For the text-containing cell, return its midpoint in (X, Y) coordinate format. 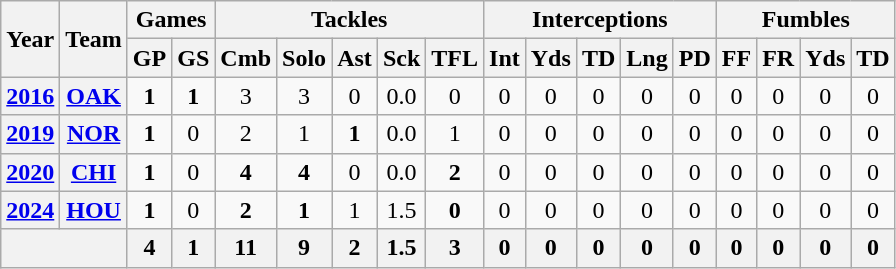
9 (304, 248)
FF (736, 58)
Team (94, 39)
Int (505, 58)
Fumbles (806, 20)
2019 (30, 134)
Interceptions (600, 20)
11 (246, 248)
2024 (30, 210)
Lng (647, 58)
PD (694, 58)
Sck (401, 58)
Tackles (350, 20)
Solo (304, 58)
Year (30, 39)
GP (149, 58)
CHI (94, 172)
HOU (94, 210)
2016 (30, 96)
Cmb (246, 58)
NOR (94, 134)
GS (194, 58)
Games (170, 20)
FR (778, 58)
Ast (355, 58)
OAK (94, 96)
2020 (30, 172)
TFL (455, 58)
